Return [x, y] of the center of cell containing provided text 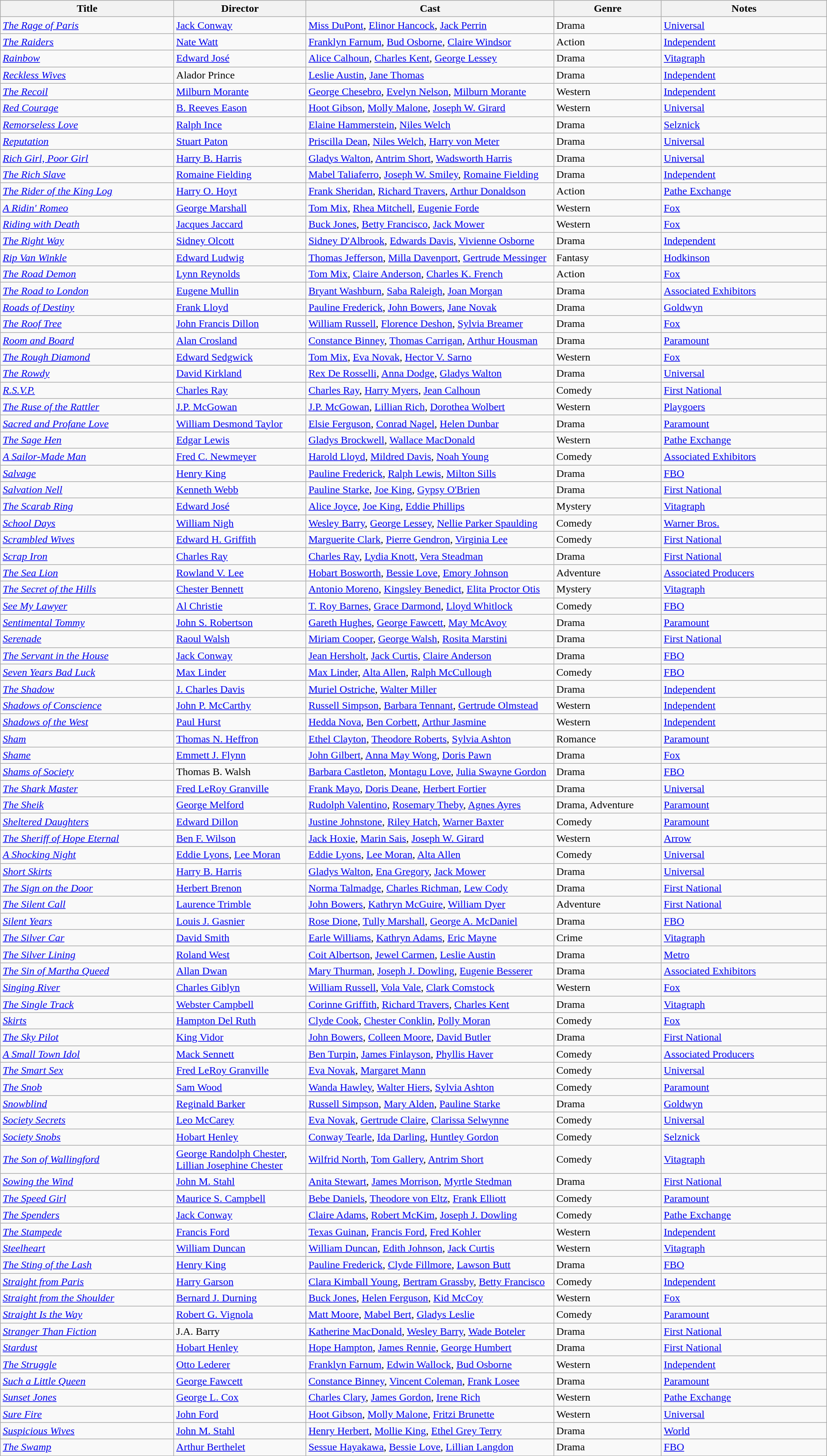
Hampton Del Ruth [240, 1021]
The Single Track [87, 1004]
The Rider of the King Log [87, 191]
Barbara Castleton, Montagu Love, Julia Swayne Gordon [430, 772]
Silent Years [87, 921]
Claire Adams, Robert McKim, Joseph J. Dowling [430, 1215]
Lynn Reynolds [240, 274]
Jacques Jaccard [240, 225]
Rainbow [87, 58]
Bebe Daniels, Theodore von Eltz, Frank Elliott [430, 1198]
Al Christie [240, 606]
J.A. Barry [240, 1331]
Singing River [87, 987]
Mabel Taliaferro, Joseph W. Smiley, Romaine Fielding [430, 174]
Shadows of Conscience [87, 705]
Rose Dione, Tully Marshall, George A. McDaniel [430, 921]
J.P. McGowan, Lillian Rich, Dorothea Wolbert [430, 407]
Sentimental Tommy [87, 623]
John Bowers, Kathryn McGuire, William Dyer [430, 905]
School Days [87, 523]
The Rowdy [87, 374]
Pauline Frederick, Ralph Lewis, Milton Sills [430, 473]
Crime [608, 938]
Rowland V. Lee [240, 573]
Rip Van Winkle [87, 258]
William Russell, Vola Vale, Clark Comstock [430, 987]
Straight from the Shoulder [87, 1298]
The Road to London [87, 291]
David Kirkland [240, 374]
William Desmond Taylor [240, 423]
The Silver Lining [87, 954]
Constance Binney, Vincent Coleman, Frank Losee [430, 1381]
Red Courage [87, 108]
Earle Williams, Kathryn Adams, Eric Mayne [430, 938]
Skirts [87, 1021]
Antonio Moreno, Kingsley Benedict, Elita Proctor Otis [430, 589]
Hodkinson [744, 258]
Romance [608, 739]
Riding with Death [87, 225]
The Raiders [87, 42]
Charles Ray, Harry Myers, Jean Calhoun [430, 390]
Harold Lloyd, Mildred Davis, Noah Young [430, 456]
Norma Talmadge, Charles Richman, Lew Cody [430, 888]
The Right Way [87, 241]
Corinne Griffith, Richard Travers, Charles Kent [430, 1004]
The Ruse of the Rattler [87, 407]
See My Lawyer [87, 606]
The Rage of Paris [87, 25]
Buck Jones, Betty Francisco, Jack Mower [430, 225]
Gladys Walton, Ena Gregory, Jack Mower [430, 871]
The Sign on the Door [87, 888]
The Sheik [87, 805]
T. Roy Barnes, Grace Darmond, Lloyd Whitlock [430, 606]
George Marshall [240, 208]
Bernard J. Durning [240, 1298]
Elsie Ferguson, Conrad Nagel, Helen Dunbar [430, 423]
Eva Novak, Gertrude Claire, Clarissa Selwynne [430, 1120]
Sure Fire [87, 1414]
Warner Bros. [744, 523]
Ethel Clayton, Theodore Roberts, Sylvia Ashton [430, 739]
A Shocking Night [87, 855]
Charles Clary, James Gordon, Irene Rich [430, 1398]
Rudolph Valentino, Rosemary Theby, Agnes Ayres [430, 805]
John Francis Dillon [240, 324]
Pauline Frederick, Clyde Fillmore, Lawson Butt [430, 1265]
John Ford [240, 1414]
Rex De Rosselli, Anna Dodge, Gladys Walton [430, 374]
The Sea Lion [87, 573]
Eddie Lyons, Lee Moran, Alta Allen [430, 855]
William Duncan [240, 1248]
Fantasy [608, 258]
Ralph Ince [240, 125]
Hedda Nova, Ben Corbett, Arthur Jasmine [430, 722]
Allan Dwan [240, 971]
Fred C. Newmeyer [240, 456]
B. Reeves Eason [240, 108]
Scrap Iron [87, 556]
Room and Board [87, 340]
Katherine MacDonald, Wesley Barry, Wade Boteler [430, 1331]
Reckless Wives [87, 75]
Reputation [87, 141]
Eva Novak, Margaret Mann [430, 1071]
The Stampede [87, 1231]
R.S.V.P. [87, 390]
Frank Sheridan, Richard Travers, Arthur Donaldson [430, 191]
A Ridin' Romeo [87, 208]
Metro [744, 954]
Salvage [87, 473]
World [744, 1431]
William Duncan, Edith Johnson, Jack Curtis [430, 1248]
Miss DuPont, Elinor Hancock, Jack Perrin [430, 25]
The Shark Master [87, 789]
King Vidor [240, 1038]
Frank Mayo, Doris Deane, Herbert Fortier [430, 789]
The Rough Diamond [87, 357]
Sam Wood [240, 1087]
The Recoil [87, 92]
Herbert Brenon [240, 888]
Hoot Gibson, Molly Malone, Fritzi Brunette [430, 1414]
Conway Tearle, Ida Darling, Huntley Gordon [430, 1137]
The Sheriff of Hope Eternal [87, 838]
Wesley Barry, George Lessey, Nellie Parker Spaulding [430, 523]
Alador Prince [240, 75]
The Swamp [87, 1447]
Snowblind [87, 1104]
The Son of Wallingford [87, 1160]
John Gilbert, Anna May Wong, Doris Pawn [430, 755]
Hobart Bosworth, Bessie Love, Emory Johnson [430, 573]
Emmett J. Flynn [240, 755]
George Chesebro, Evelyn Nelson, Milburn Morante [430, 92]
Kenneth Webb [240, 490]
Miriam Cooper, George Walsh, Rosita Marstini [430, 639]
Stuart Paton [240, 141]
Remorseless Love [87, 125]
Cast [430, 9]
The Silent Call [87, 905]
George L. Cox [240, 1398]
Harry Garson [240, 1281]
Franklyn Farnum, Bud Osborne, Claire Windsor [430, 42]
The Spenders [87, 1215]
Sidney D'Albrook, Edwards Davis, Vivienne Osborne [430, 241]
Reginald Barker [240, 1104]
The Sting of the Lash [87, 1265]
The Road Demon [87, 274]
Raoul Walsh [240, 639]
A Small Town Idol [87, 1054]
Tom Mix, Eva Novak, Hector V. Sarno [430, 357]
Justine Johnstone, Riley Hatch, Warner Baxter [430, 822]
Robert G. Vignola [240, 1315]
Russell Simpson, Barbara Tennant, Gertrude Olmstead [430, 705]
Arthur Berthelet [240, 1447]
The Sin of Martha Queed [87, 971]
Clyde Cook, Chester Conklin, Polly Moran [430, 1021]
Jean Hersholt, Jack Curtis, Claire Anderson [430, 656]
Wilfrid North, Tom Gallery, Antrim Short [430, 1160]
Roads of Destiny [87, 307]
A Sailor-Made Man [87, 456]
Charles Ray, Lydia Knott, Vera Steadman [430, 556]
John P. McCarthy [240, 705]
Jack Hoxie, Marin Sais, Joseph W. Girard [430, 838]
Max Linder, Alta Allen, Ralph McCullough [430, 672]
The Secret of the Hills [87, 589]
Charles Giblyn [240, 987]
The Sage Hen [87, 440]
Laurence Trimble [240, 905]
Stardust [87, 1348]
George Fawcett [240, 1381]
Ben Turpin, James Finlayson, Phyllis Haver [430, 1054]
Mary Thurman, Joseph J. Dowling, Eugenie Besserer [430, 971]
Webster Campbell [240, 1004]
Thomas Jefferson, Milla Davenport, Gertrude Messinger [430, 258]
The Speed Girl [87, 1198]
Sacred and Profane Love [87, 423]
Louis J. Gasnier [240, 921]
Director [240, 9]
Wanda Hawley, Walter Hiers, Sylvia Ashton [430, 1087]
J.P. McGowan [240, 407]
Franklyn Farnum, Edwin Wallock, Bud Osborne [430, 1364]
Genre [608, 9]
Edward Ludwig [240, 258]
Tom Mix, Claire Anderson, Charles K. French [430, 274]
Edward H. Griffith [240, 540]
Title [87, 9]
Marguerite Clark, Pierre Gendron, Virginia Lee [430, 540]
Roland West [240, 954]
Gladys Brockwell, Wallace MacDonald [430, 440]
Sheltered Daughters [87, 822]
Edgar Lewis [240, 440]
George Randolph Chester, Lillian Josephine Chester [240, 1160]
Rich Girl, Poor Girl [87, 158]
The Rich Slave [87, 174]
Otto Lederer [240, 1364]
Society Secrets [87, 1120]
Paul Hurst [240, 722]
William Nigh [240, 523]
John S. Robertson [240, 623]
Priscilla Dean, Niles Welch, Harry von Meter [430, 141]
John Bowers, Colleen Moore, David Butler [430, 1038]
Serenade [87, 639]
Tom Mix, Rhea Mitchell, Eugenie Forde [430, 208]
Playgoers [744, 407]
Frank Lloyd [240, 307]
Thomas N. Heffron [240, 739]
Drama, Adventure [608, 805]
The Silver Car [87, 938]
Society Snobs [87, 1137]
Nate Watt [240, 42]
Alice Joyce, Joe King, Eddie Phillips [430, 507]
The Sky Pilot [87, 1038]
Alice Calhoun, Charles Kent, George Lessey [430, 58]
The Smart Sex [87, 1071]
Edward Dillon [240, 822]
Edward Sedgwick [240, 357]
Stranger Than Fiction [87, 1331]
Ben F. Wilson [240, 838]
Short Skirts [87, 871]
Shadows of the West [87, 722]
Bryant Washburn, Saba Raleigh, Joan Morgan [430, 291]
Sowing the Wind [87, 1182]
Constance Binney, Thomas Carrigan, Arthur Housman [430, 340]
George Melford [240, 805]
Pauline Frederick, John Bowers, Jane Novak [430, 307]
William Russell, Florence Deshon, Sylvia Breamer [430, 324]
Gareth Hughes, George Fawcett, May McAvoy [430, 623]
Henry Herbert, Mollie King, Ethel Grey Terry [430, 1431]
Chester Bennett [240, 589]
Buck Jones, Helen Ferguson, Kid McCoy [430, 1298]
Shams of Society [87, 772]
The Struggle [87, 1364]
Harry O. Hoyt [240, 191]
Matt Moore, Mabel Bert, Gladys Leslie [430, 1315]
Mack Sennett [240, 1054]
Coit Albertson, Jewel Carmen, Leslie Austin [430, 954]
Eugene Mullin [240, 291]
Scrambled Wives [87, 540]
Hoot Gibson, Molly Malone, Joseph W. Girard [430, 108]
Russell Simpson, Mary Alden, Pauline Starke [430, 1104]
Shame [87, 755]
Such a Little Queen [87, 1381]
Texas Guinan, Francis Ford, Fred Kohler [430, 1231]
Arrow [744, 838]
David Smith [240, 938]
Sidney Olcott [240, 241]
Muriel Ostriche, Walter Miller [430, 689]
Romaine Fielding [240, 174]
Suspicious Wives [87, 1431]
The Servant in the House [87, 656]
Notes [744, 9]
Milburn Morante [240, 92]
The Snob [87, 1087]
J. Charles Davis [240, 689]
Pauline Starke, Joe King, Gypsy O'Brien [430, 490]
Leo McCarey [240, 1120]
Eddie Lyons, Lee Moran [240, 855]
Straight from Paris [87, 1281]
Alan Crosland [240, 340]
Salvation Nell [87, 490]
The Roof Tree [87, 324]
Hope Hampton, James Rennie, George Humbert [430, 1348]
Anita Stewart, James Morrison, Myrtle Stedman [430, 1182]
Elaine Hammerstein, Niles Welch [430, 125]
Straight Is the Way [87, 1315]
Clara Kimball Young, Bertram Grassby, Betty Francisco [430, 1281]
Seven Years Bad Luck [87, 672]
Thomas B. Walsh [240, 772]
Gladys Walton, Antrim Short, Wadsworth Harris [430, 158]
The Shadow [87, 689]
Sessue Hayakawa, Bessie Love, Lillian Langdon [430, 1447]
Leslie Austin, Jane Thomas [430, 75]
Max Linder [240, 672]
Maurice S. Campbell [240, 1198]
The Scarab Ring [87, 507]
Francis Ford [240, 1231]
Steelheart [87, 1248]
Sham [87, 739]
Sunset Jones [87, 1398]
